Identify which cell holds the provided text, then report its (x, y) central coordinate. 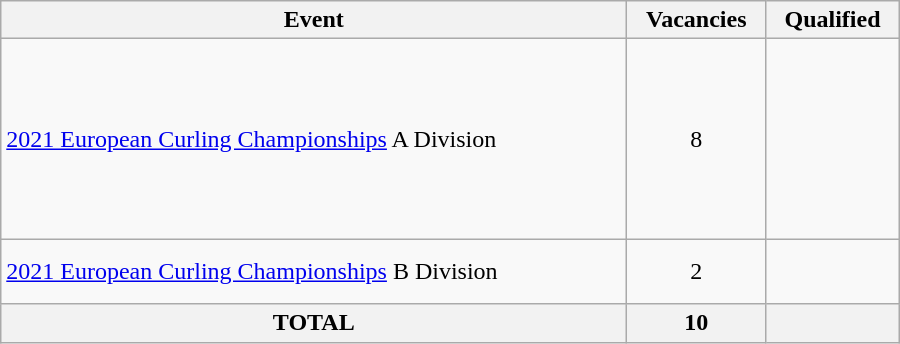
2021 European Curling Championships A Division (314, 139)
Qualified (832, 20)
8 (696, 139)
TOTAL (314, 323)
10 (696, 323)
2 (696, 272)
Vacancies (696, 20)
Event (314, 20)
2021 European Curling Championships B Division (314, 272)
